Provide the (x, y) coordinate of the cell's center where the given text is located.  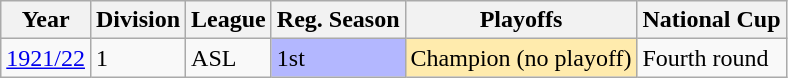
Division (138, 20)
Year (46, 20)
League (229, 20)
Champion (no playoff) (521, 58)
Reg. Season (338, 20)
1st (338, 58)
ASL (229, 58)
1 (138, 58)
Playoffs (521, 20)
1921/22 (46, 58)
Fourth round (712, 58)
National Cup (712, 20)
